Locate the cell with the specified text and output its [x, y] center coordinate. 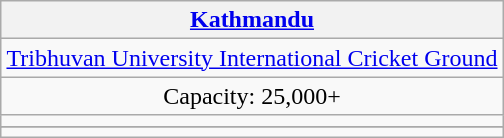
Capacity: 25,000+ [252, 96]
Kathmandu [252, 20]
Tribhuvan University International Cricket Ground [252, 58]
